From the cell containing the given text, extract its center point as (x, y) coordinate. 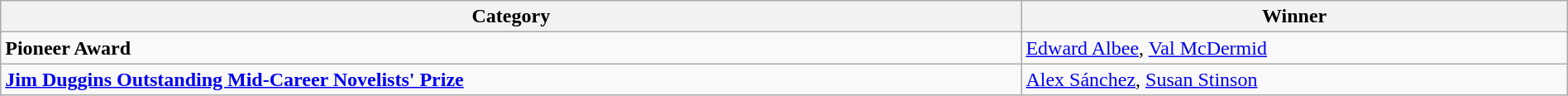
Edward Albee, Val McDermid (1294, 48)
Pioneer Award (511, 48)
Category (511, 17)
Winner (1294, 17)
Jim Duggins Outstanding Mid-Career Novelists' Prize (511, 79)
Alex Sánchez, Susan Stinson (1294, 79)
